Search for the cell housing the specified text and yield its [x, y] center coordinate. 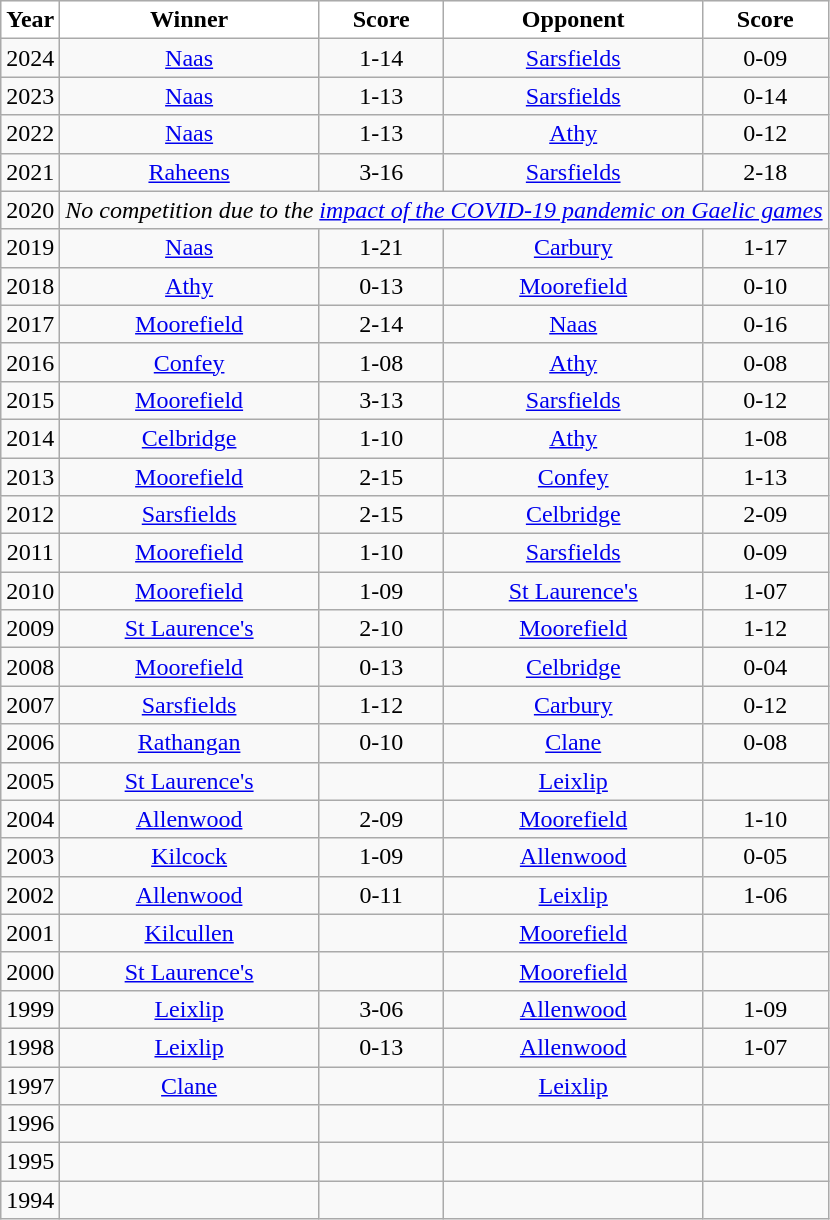
Rathangan [190, 743]
2013 [30, 477]
Kilcullen [190, 933]
2006 [30, 743]
3-06 [380, 1009]
0-05 [766, 857]
2014 [30, 438]
1995 [30, 1162]
1998 [30, 1047]
1-21 [380, 248]
2011 [30, 553]
2020 [30, 210]
0-16 [766, 324]
2016 [30, 362]
0-14 [766, 96]
3-13 [380, 400]
2015 [30, 400]
No competition due to the impact of the COVID-19 pandemic on Gaelic games [444, 210]
2022 [30, 134]
2008 [30, 667]
1996 [30, 1124]
Raheens [190, 172]
Winner [190, 20]
2010 [30, 591]
1994 [30, 1200]
Kilcock [190, 857]
2017 [30, 324]
2-14 [380, 324]
2024 [30, 58]
2007 [30, 705]
1999 [30, 1009]
1-06 [766, 895]
2002 [30, 895]
2012 [30, 515]
Opponent [574, 20]
2005 [30, 781]
2004 [30, 819]
2001 [30, 933]
2-18 [766, 172]
1-14 [380, 58]
2019 [30, 248]
0-11 [380, 895]
2009 [30, 629]
2018 [30, 286]
2003 [30, 857]
3-16 [380, 172]
2023 [30, 96]
1-17 [766, 248]
2021 [30, 172]
2000 [30, 971]
Year [30, 20]
2-10 [380, 629]
0-04 [766, 667]
1997 [30, 1085]
